Return (x, y) of the center of cell containing provided text 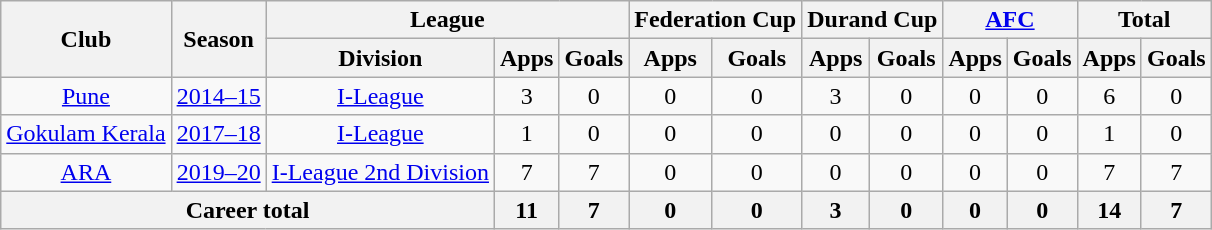
14 (1109, 210)
Federation Cup (716, 20)
League (448, 20)
Club (86, 39)
Division (380, 58)
6 (1109, 96)
Season (218, 39)
Career total (248, 210)
ARA (86, 172)
Pune (86, 96)
Total (1144, 20)
AFC (1010, 20)
11 (527, 210)
2014–15 (218, 96)
Gokulam Kerala (86, 134)
I-League 2nd Division (380, 172)
2019–20 (218, 172)
2017–18 (218, 134)
Durand Cup (872, 20)
